Find where the given text appears and provide that cell's center as (x, y) coordinate. 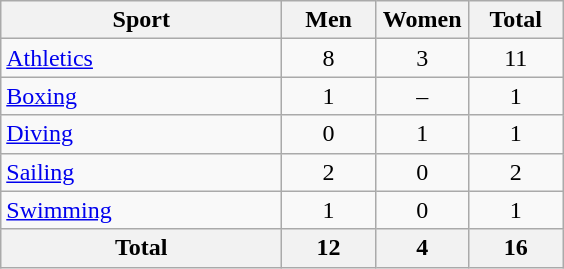
4 (422, 248)
Diving (142, 134)
Sport (142, 20)
Women (422, 20)
Athletics (142, 58)
Boxing (142, 96)
12 (329, 248)
Swimming (142, 210)
Sailing (142, 172)
11 (516, 58)
16 (516, 248)
8 (329, 58)
3 (422, 58)
– (422, 96)
Men (329, 20)
